Extract the [x, y] coordinate from the center of the cell holding the provided text.  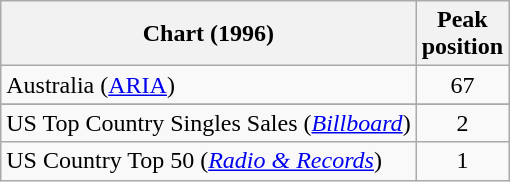
Chart (1996) [208, 34]
US Top Country Singles Sales (Billboard) [208, 123]
1 [462, 161]
Peakposition [462, 34]
US Country Top 50 (Radio & Records) [208, 161]
Australia (ARIA) [208, 85]
2 [462, 123]
67 [462, 85]
